Determine the [x, y] coordinate at the center of the cell enclosing the given text.  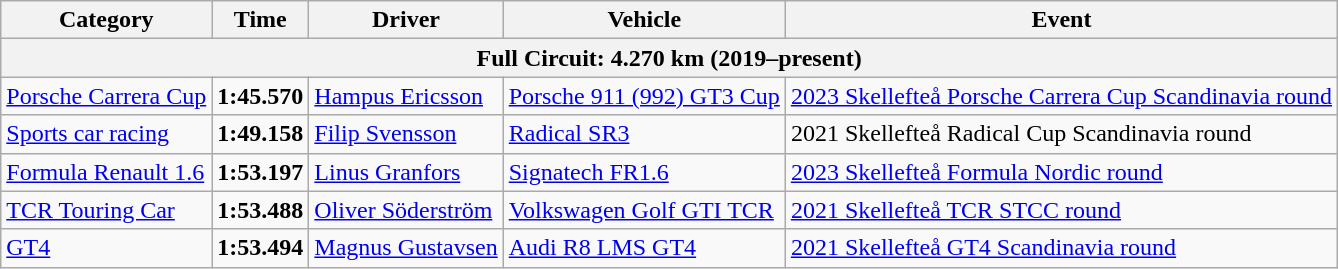
1:49.158 [260, 134]
1:53.488 [260, 210]
2021 Skellefteå Radical Cup Scandinavia round [1061, 134]
2023 Skellefteå Porsche Carrera Cup Scandinavia round [1061, 96]
1:53.494 [260, 248]
Time [260, 20]
Full Circuit: 4.270 km (2019–present) [670, 58]
Porsche Carrera Cup [106, 96]
Audi R8 LMS GT4 [644, 248]
Filip Svensson [406, 134]
Radical SR3 [644, 134]
Hampus Ericsson [406, 96]
Category [106, 20]
Formula Renault 1.6 [106, 172]
GT4 [106, 248]
TCR Touring Car [106, 210]
2021 Skellefteå TCR STCC round [1061, 210]
Driver [406, 20]
Magnus Gustavsen [406, 248]
Porsche 911 (992) GT3 Cup [644, 96]
1:45.570 [260, 96]
Linus Granfors [406, 172]
Event [1061, 20]
2023 Skellefteå Formula Nordic round [1061, 172]
Oliver Söderström [406, 210]
Signatech FR1.6 [644, 172]
2021 Skellefteå GT4 Scandinavia round [1061, 248]
Vehicle [644, 20]
Sports car racing [106, 134]
Volkswagen Golf GTI TCR [644, 210]
1:53.197 [260, 172]
